For the text-containing cell, return its midpoint in [x, y] coordinate format. 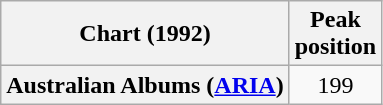
Chart (1992) [145, 34]
Peakposition [335, 34]
199 [335, 85]
Australian Albums (ARIA) [145, 85]
